Search for the cell housing the specified text and yield its [X, Y] center coordinate. 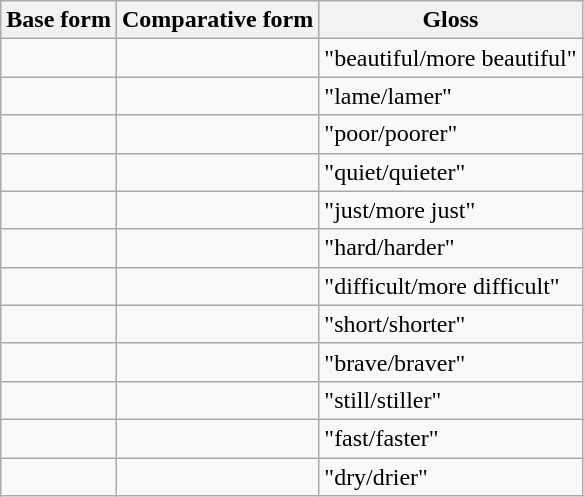
"fast/faster" [450, 438]
"brave/braver" [450, 362]
"dry/drier" [450, 477]
"hard/harder" [450, 248]
"just/more just" [450, 210]
Base form [59, 20]
Comparative form [217, 20]
"quiet/quieter" [450, 172]
"poor/poorer" [450, 134]
"short/shorter" [450, 324]
"lame/lamer" [450, 96]
"difficult/more difficult" [450, 286]
"still/stiller" [450, 400]
"beautiful/more beautiful" [450, 58]
Gloss [450, 20]
